Identify which cell holds the provided text, then report its [X, Y] central coordinate. 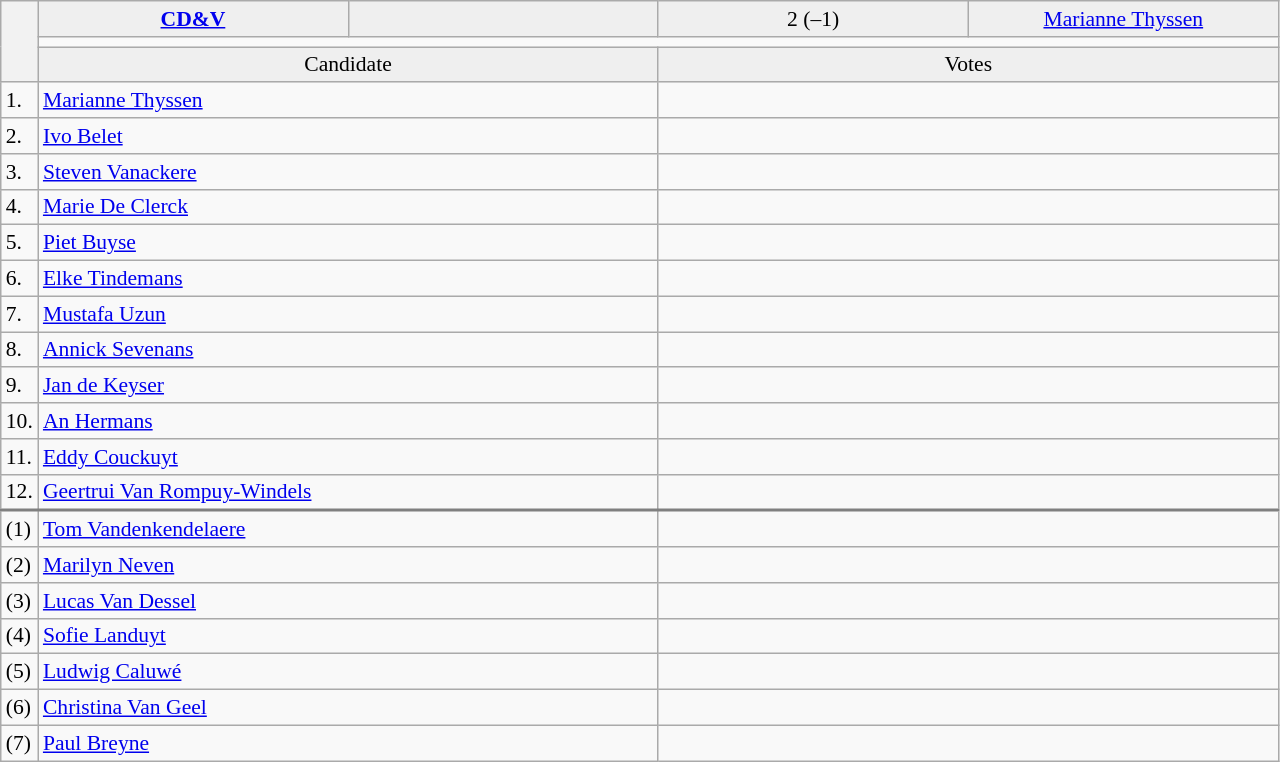
Piet Buyse [348, 243]
(4) [20, 636]
(3) [20, 601]
Annick Sevenans [348, 350]
Lucas Van Dessel [348, 601]
Tom Vandenkendelaere [348, 529]
3. [20, 172]
2. [20, 136]
12. [20, 492]
Marilyn Neven [348, 565]
Votes [968, 65]
(5) [20, 672]
Geertrui Van Rompuy-Windels [348, 492]
(7) [20, 743]
Sofie Landuyt [348, 636]
11. [20, 457]
CD&V [193, 19]
(6) [20, 708]
(1) [20, 529]
An Hermans [348, 421]
Mustafa Uzun [348, 314]
8. [20, 350]
Ivo Belet [348, 136]
Christina Van Geel [348, 708]
Elke Tindemans [348, 279]
(2) [20, 565]
7. [20, 314]
4. [20, 207]
6. [20, 279]
Ludwig Caluwé [348, 672]
Paul Breyne [348, 743]
5. [20, 243]
10. [20, 421]
Jan de Keyser [348, 386]
9. [20, 386]
Steven Vanackere [348, 172]
Eddy Couckuyt [348, 457]
1. [20, 101]
Candidate [348, 65]
Marie De Clerck [348, 207]
2 (–1) [813, 19]
